Provide the (x, y) coordinate of the cell's center where the given text is located.  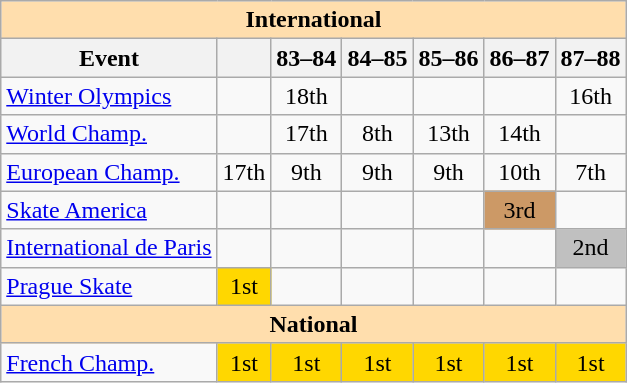
85–86 (448, 58)
Winter Olympics (109, 96)
Prague Skate (109, 286)
14th (520, 134)
French Champ. (109, 362)
8th (378, 134)
83–84 (306, 58)
Event (109, 58)
18th (306, 96)
National (314, 324)
16th (590, 96)
Skate America (109, 210)
European Champ. (109, 172)
International (314, 20)
7th (590, 172)
3rd (520, 210)
International de Paris (109, 248)
2nd (590, 248)
84–85 (378, 58)
World Champ. (109, 134)
86–87 (520, 58)
13th (448, 134)
10th (520, 172)
87–88 (590, 58)
